Provide the [X, Y] coordinate of the cell's center where the given text is located.  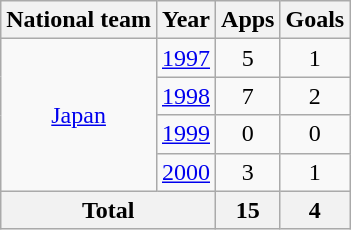
4 [315, 210]
Total [108, 210]
Apps [248, 20]
Year [186, 20]
2000 [186, 172]
1998 [186, 96]
National team [79, 20]
1999 [186, 134]
15 [248, 210]
Goals [315, 20]
7 [248, 96]
1997 [186, 58]
2 [315, 96]
Japan [79, 115]
5 [248, 58]
3 [248, 172]
